Identify which cell holds the provided text, then report its (x, y) central coordinate. 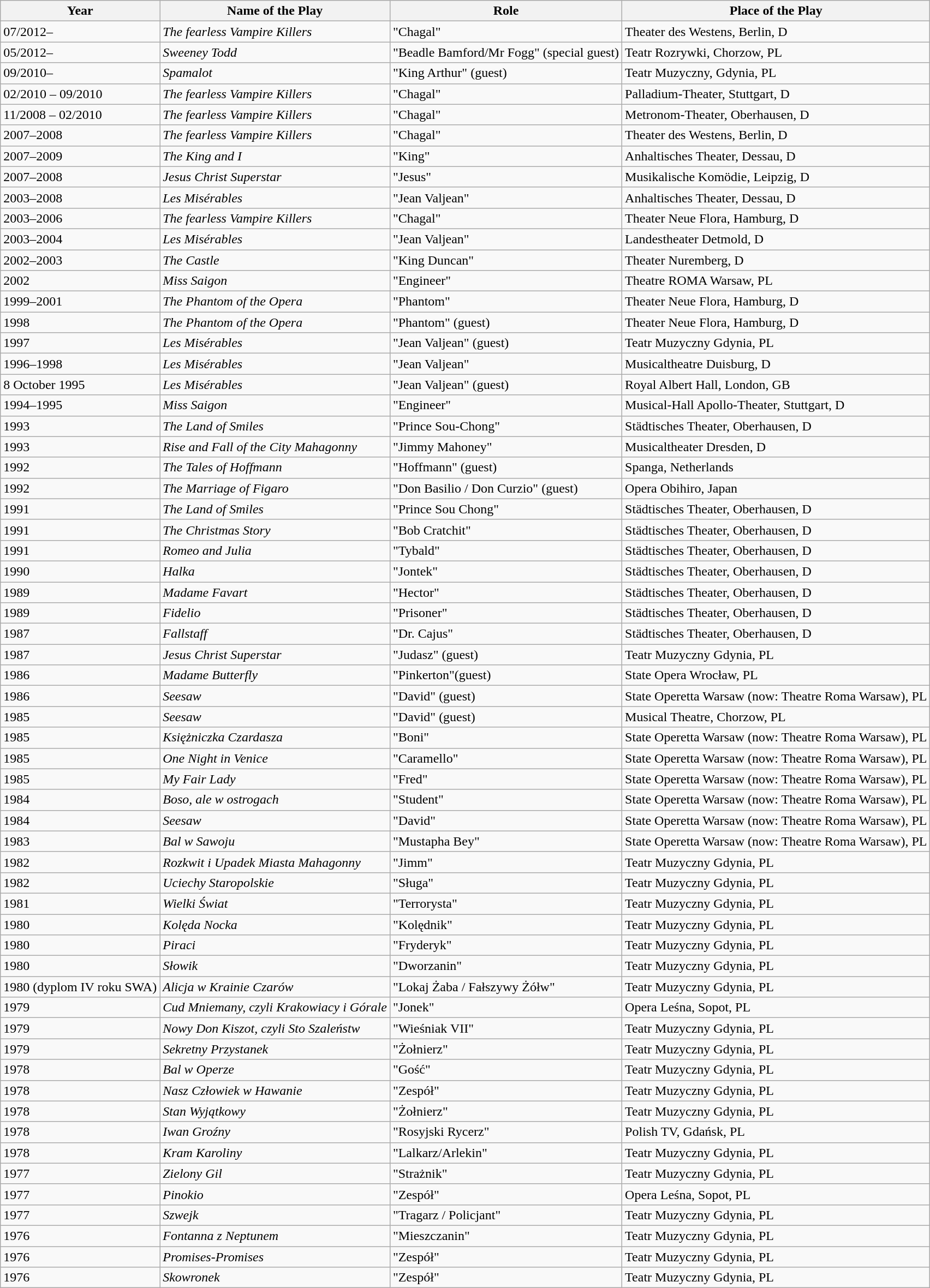
"Judasz" (guest) (505, 655)
"Beadle Bamford/Mr Fogg" (special guest) (505, 52)
"Dworzanin" (505, 966)
"Lalkarz/Arlekin" (505, 1153)
"Tragarz / Policjant" (505, 1215)
Słowik (275, 966)
Alicja w Krainie Czarów (275, 987)
"Wieśniak VII" (505, 1028)
11/2008 – 02/2010 (80, 115)
"Fred" (505, 779)
"Prince Sou Chong" (505, 509)
Kolęda Nocka (275, 925)
Uciechy Staropolskie (275, 883)
"Lokaj Żaba / Fałszywy Żółw" (505, 987)
07/2012– (80, 32)
Kram Karoliny (275, 1153)
"Student" (505, 800)
05/2012– (80, 52)
Bal w Operze (275, 1070)
Pinokio (275, 1194)
"Jimm" (505, 862)
02/2010 – 09/2010 (80, 94)
"Boni" (505, 738)
2002–2003 (80, 260)
"Phantom" (505, 302)
1990 (80, 571)
2003–2004 (80, 239)
"Hoffmann" (guest) (505, 468)
2002 (80, 281)
Nowy Don Kiszot, czyli Sto Szaleństw (275, 1028)
"Don Basilio / Don Curzio" (guest) (505, 488)
"Tybald" (505, 550)
Musikalische Komödie, Leipzig, D (776, 177)
"Jesus" (505, 177)
"Mieszczanin" (505, 1236)
1997 (80, 343)
Place of the Play (776, 11)
Metronom-Theater, Oberhausen, D (776, 115)
Bal w Sawoju (275, 841)
Landestheater Detmold, D (776, 239)
"Jontek" (505, 571)
Polish TV, Gdańsk, PL (776, 1132)
"Gość" (505, 1070)
Fontanna z Neptunem (275, 1236)
"Kolędnik" (505, 925)
Royal Albert Hall, London, GB (776, 385)
"Prince Sou-Chong" (505, 426)
"Fryderyk" (505, 945)
Nasz Człowiek w Hawanie (275, 1091)
Palladium-Theater, Stuttgart, D (776, 94)
Zielony Gil (275, 1173)
Rozkwit i Upadek Miasta Mahagonny (275, 862)
Cud Mniemany, czyli Krakowiacy i Górale (275, 1008)
"King" (505, 156)
2003–2006 (80, 218)
Boso, ale w ostrogach (275, 800)
Romeo and Julia (275, 550)
1998 (80, 322)
Halka (275, 571)
Musicaltheatre Duisburg, D (776, 364)
Iwan Groźny (275, 1132)
"Jimmy Mahoney" (505, 447)
Theater Nuremberg, D (776, 260)
"Bob Cratchit" (505, 530)
"Rosyjski Rycerz" (505, 1132)
Madame Butterfly (275, 675)
"Prisoner" (505, 613)
Szwejk (275, 1215)
1996–1998 (80, 364)
The Castle (275, 260)
"Caramello" (505, 758)
Theatre ROMA Warsaw, PL (776, 281)
1994–1995 (80, 405)
Musicaltheater Dresden, D (776, 447)
Księżniczka Czardasza (275, 738)
Role (505, 11)
Fidelio (275, 613)
"Dr. Cajus" (505, 634)
Sekretny Przystanek (275, 1049)
State Opera Wrocław, PL (776, 675)
Teatr Rozrywki, Chorzow, PL (776, 52)
"Pinkerton"(guest) (505, 675)
"David" (505, 820)
Stan Wyjątkowy (275, 1111)
The Christmas Story (275, 530)
"Sługa" (505, 883)
8 October 1995 (80, 385)
"Strażnik" (505, 1173)
"King Duncan" (505, 260)
1999–2001 (80, 302)
2003–2008 (80, 197)
Promises-Promises (275, 1256)
One Night in Venice (275, 758)
Spamalot (275, 73)
2007–2009 (80, 156)
"Terrorysta" (505, 903)
The King and I (275, 156)
Teatr Muzyczny, Gdynia, PL (776, 73)
Piraci (275, 945)
"King Arthur" (guest) (505, 73)
09/2010– (80, 73)
"Mustapha Bey" (505, 841)
My Fair Lady (275, 779)
1983 (80, 841)
Opera Obihiro, Japan (776, 488)
"Hector" (505, 592)
Musical-Hall Apollo-Theater, Stuttgart, D (776, 405)
"Phantom" (guest) (505, 322)
Spanga, Netherlands (776, 468)
The Tales of Hoffmann (275, 468)
"Jonek" (505, 1008)
Musical Theatre, Chorzow, PL (776, 717)
Year (80, 11)
Skowronek (275, 1278)
Fallstaff (275, 634)
Rise and Fall of the City Mahagonny (275, 447)
The Marriage of Figaro (275, 488)
1981 (80, 903)
Sweeney Todd (275, 52)
Wielki Świat (275, 903)
Name of the Play (275, 11)
1980 (dyplom IV roku SWA) (80, 987)
Madame Favart (275, 592)
